For the text-containing cell, return its midpoint in [x, y] coordinate format. 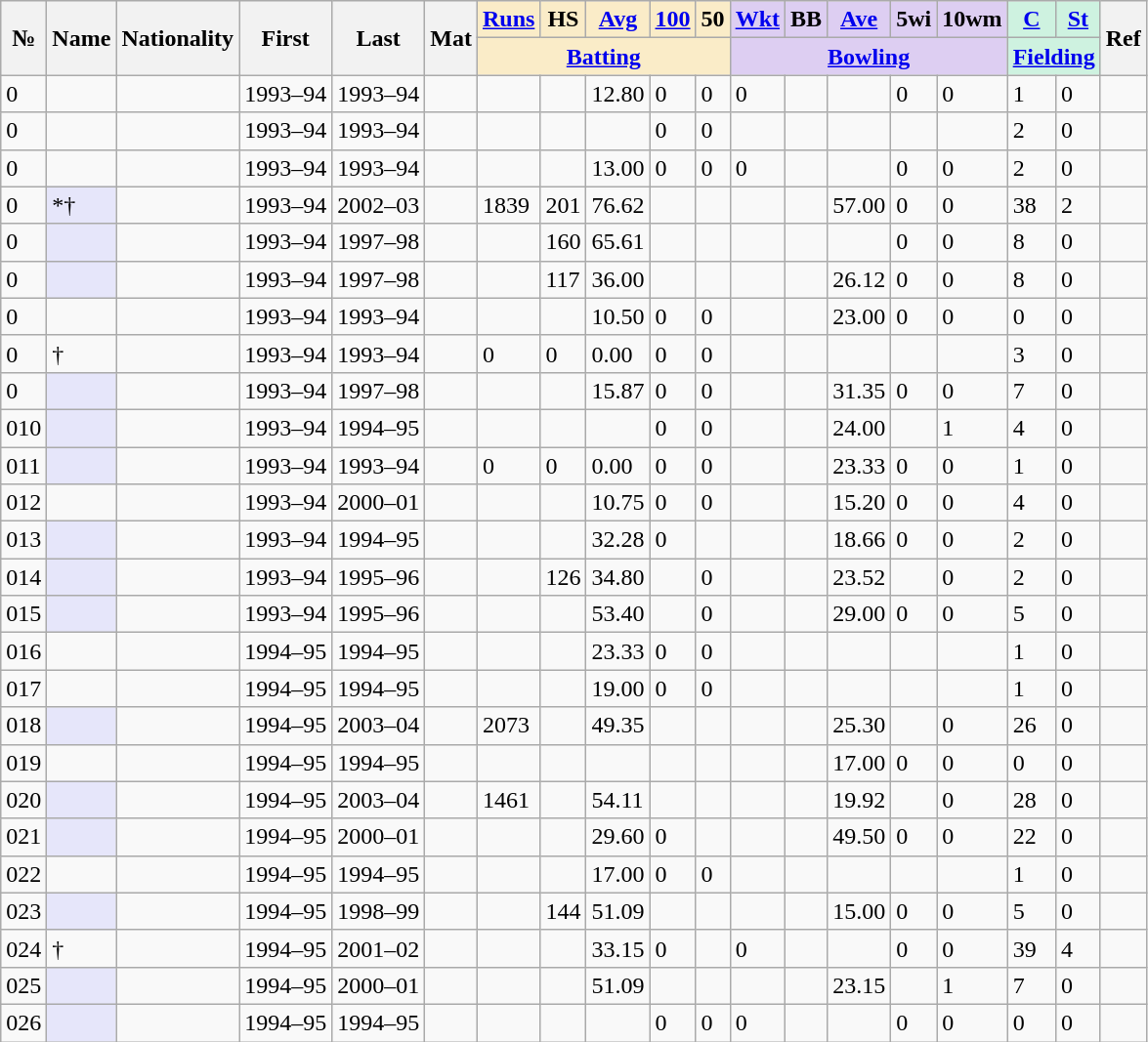
36.00 [617, 279]
53.40 [617, 614]
117 [563, 279]
018 [23, 726]
54.11 [617, 800]
18.66 [860, 540]
38 [1032, 205]
Name [82, 38]
*† [82, 205]
Wkt [757, 20]
32.28 [617, 540]
49.35 [617, 726]
015 [23, 614]
10wm [972, 20]
160 [563, 242]
014 [23, 577]
BB [807, 20]
23.52 [860, 577]
23.00 [860, 316]
49.50 [860, 837]
017 [23, 688]
St [1079, 20]
25.30 [860, 726]
144 [563, 911]
201 [563, 205]
019 [23, 763]
2002–03 [379, 205]
57.00 [860, 205]
016 [23, 651]
19.92 [860, 800]
28 [1032, 800]
26 [1032, 726]
023 [23, 911]
10.75 [617, 503]
021 [23, 837]
50 [713, 20]
1998–99 [379, 911]
Ave [860, 20]
Batting [604, 57]
Mat [451, 38]
010 [23, 428]
24.00 [860, 428]
19.00 [617, 688]
020 [23, 800]
№ [23, 38]
Bowling [869, 57]
1461 [508, 800]
Nationality [178, 38]
Fielding [1053, 57]
013 [23, 540]
Last [379, 38]
34.80 [617, 577]
HS [563, 20]
26.12 [860, 279]
13.00 [617, 168]
C [1032, 20]
22 [1032, 837]
39 [1032, 948]
2001–02 [379, 948]
15.20 [860, 503]
5wi [914, 20]
Runs [508, 20]
1839 [508, 205]
76.62 [617, 205]
33.15 [617, 948]
Avg [617, 20]
126 [563, 577]
025 [23, 985]
2073 [508, 726]
29.60 [617, 837]
12.80 [617, 94]
022 [23, 874]
31.35 [860, 391]
Ref [1124, 38]
024 [23, 948]
3 [1032, 354]
15.00 [860, 911]
012 [23, 503]
026 [23, 1022]
10.50 [617, 316]
65.61 [617, 242]
100 [672, 20]
15.87 [617, 391]
23.15 [860, 985]
011 [23, 466]
29.00 [860, 614]
First [285, 38]
